Determine the (x, y) coordinate at the center of the cell enclosing the given text.  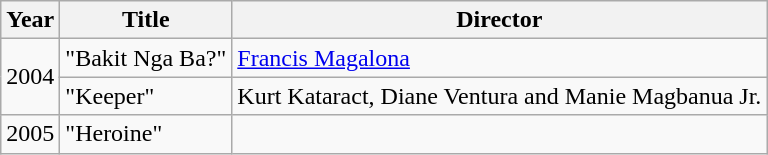
Year (30, 20)
2005 (30, 134)
Kurt Kataract, Diane Ventura and Manie Magbanua Jr. (500, 96)
Francis Magalona (500, 58)
Director (500, 20)
"Keeper" (146, 96)
2004 (30, 77)
"Bakit Nga Ba?" (146, 58)
Title (146, 20)
"Heroine" (146, 134)
